For the text-containing cell, return its midpoint in [x, y] coordinate format. 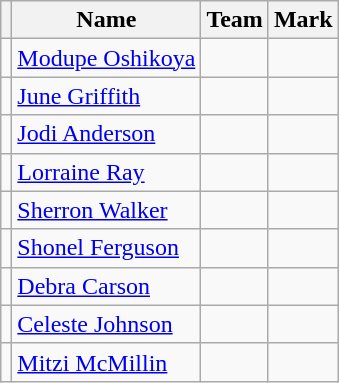
Mitzi McMillin [106, 362]
Shonel Ferguson [106, 248]
Lorraine Ray [106, 172]
Modupe Oshikoya [106, 58]
Sherron Walker [106, 210]
Mark [303, 20]
June Griffith [106, 96]
Debra Carson [106, 286]
Team [235, 20]
Celeste Johnson [106, 324]
Jodi Anderson [106, 134]
Name [106, 20]
